Detect which cell encompasses the target text, then output its [x, y] center coordinate. 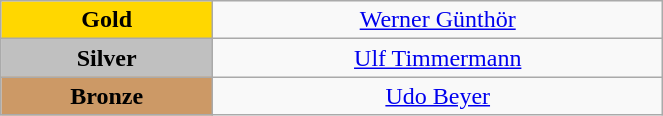
Werner Günthör [438, 20]
Silver [107, 58]
Gold [107, 20]
Udo Beyer [438, 96]
Bronze [107, 96]
Ulf Timmermann [438, 58]
